Identify which cell holds the provided text, then report its [X, Y] central coordinate. 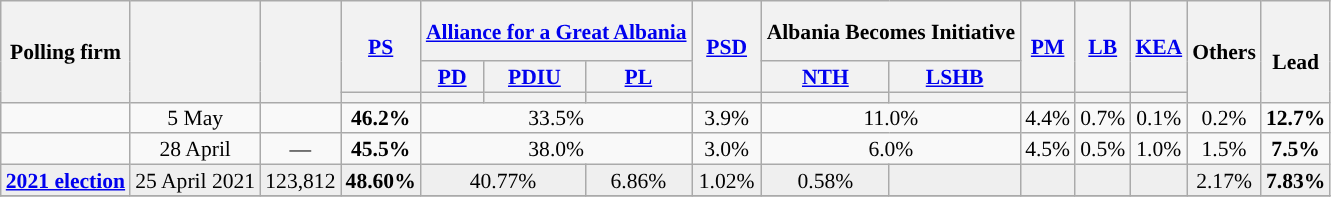
3.9% [727, 118]
Lead [1296, 52]
7.83% [1296, 180]
PDIU [535, 76]
1.02% [727, 180]
2.17% [1224, 180]
KEA [1158, 46]
NTH [826, 76]
LSHB [954, 76]
1.5% [1224, 150]
0.1% [1158, 118]
0.58% [826, 180]
PSD [727, 46]
25 April 2021 [195, 180]
2021 election [66, 180]
45.5% [381, 150]
3.0% [727, 150]
Others [1224, 52]
12.7% [1296, 118]
5 May [195, 118]
33.5% [556, 118]
48.60% [381, 180]
123,812 [300, 180]
PL [638, 76]
4.4% [1048, 118]
28 April [195, 150]
— [300, 150]
4.5% [1048, 150]
LB [1102, 46]
6.0% [891, 150]
0.5% [1102, 150]
11.0% [891, 118]
PS [381, 46]
40.77% [503, 180]
Albania Becomes Initiative [891, 31]
6.86% [638, 180]
0.2% [1224, 118]
0.7% [1102, 118]
46.2% [381, 118]
38.0% [556, 150]
Alliance for a Great Albania [556, 31]
7.5% [1296, 150]
Polling firm [66, 52]
1.0% [1158, 150]
PD [452, 76]
PM [1048, 46]
